Determine the (x, y) coordinate at the center of the cell enclosing the given text.  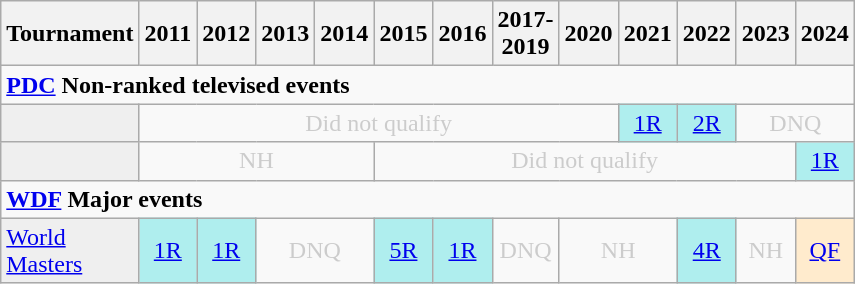
2015 (404, 34)
Tournament (70, 34)
2024 (824, 34)
WDF Major events (428, 199)
2013 (286, 34)
2014 (344, 34)
World Masters (70, 250)
2R (706, 123)
4R (706, 250)
2023 (766, 34)
QF (824, 250)
PDC Non-ranked televised events (428, 85)
2011 (168, 34)
2016 (462, 34)
2022 (706, 34)
2021 (648, 34)
2020 (588, 34)
2012 (226, 34)
5R (404, 250)
2017-2019 (526, 34)
